Locate the cell with the specified text and output its [X, Y] center coordinate. 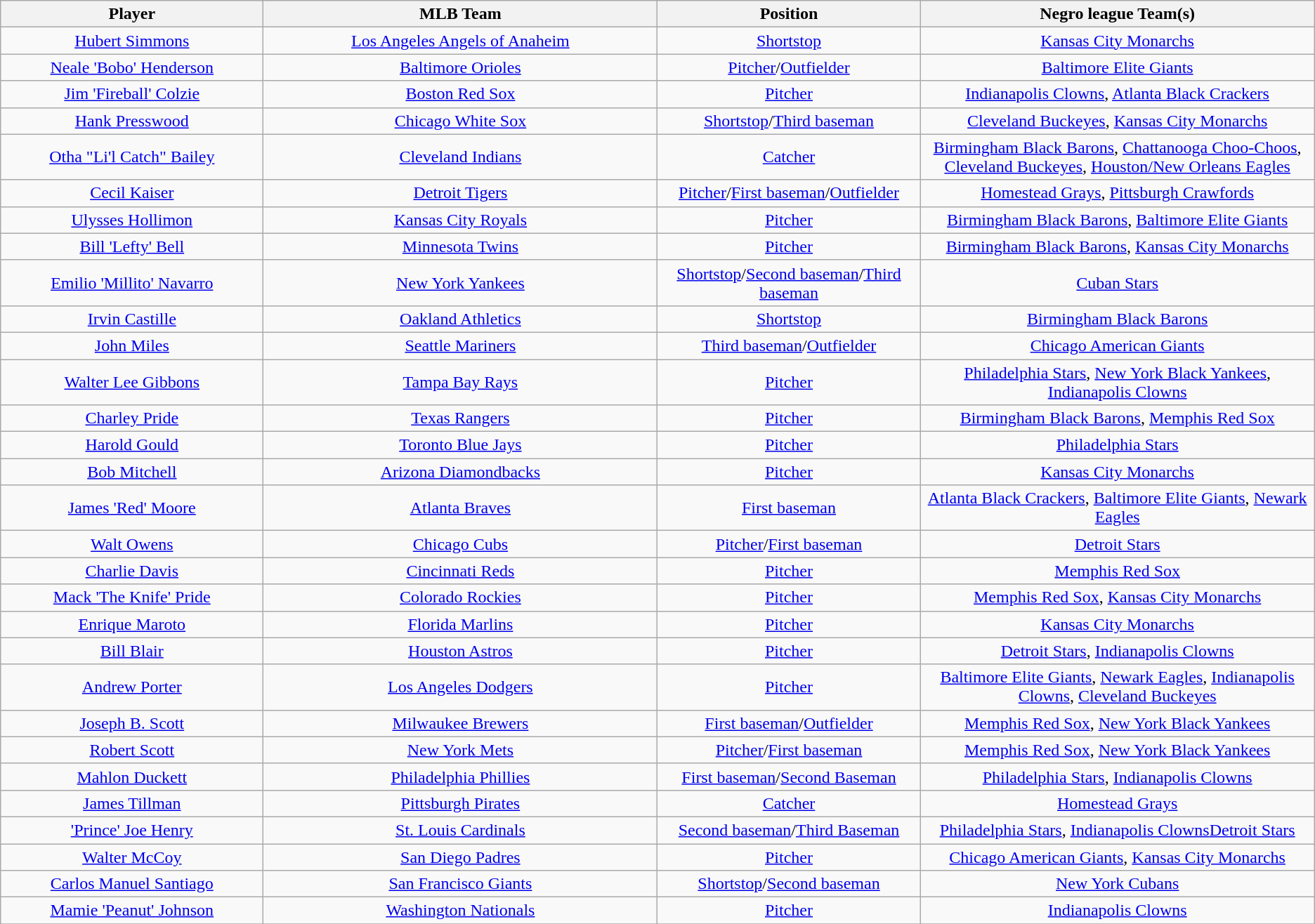
Cuban Stars [1117, 282]
Memphis Red Sox [1117, 571]
Detroit Stars, Indianapolis Clowns [1117, 651]
Shortstop/Third baseman [789, 121]
San Diego Padres [461, 857]
Indianapolis Clowns [1117, 911]
New York Cubans [1117, 884]
Philadelphia Phillies [461, 777]
Birmingham Black Barons, Memphis Red Sox [1117, 418]
Walter Lee Gibbons [132, 382]
Bill Blair [132, 651]
Robert Scott [132, 750]
Pitcher/Outfielder [789, 67]
Indianapolis Clowns, Atlanta Black Crackers [1117, 94]
Shortstop/Second baseman/Third baseman [789, 282]
Irvin Castille [132, 319]
Philadelphia Stars, Indianapolis Clowns [1117, 777]
Seattle Mariners [461, 345]
Texas Rangers [461, 418]
Enrique Maroto [132, 624]
Harold Gould [132, 445]
Pittsburgh Pirates [461, 803]
Minnesota Twins [461, 246]
Position [789, 14]
Memphis Red Sox, Kansas City Monarchs [1117, 598]
Colorado Rockies [461, 598]
Mack 'The Knife' Pride [132, 598]
First baseman/Second Baseman [789, 777]
Los Angeles Dodgers [461, 687]
Philadelphia Stars, New York Black Yankees, Indianapolis Clowns [1117, 382]
Toronto Blue Jays [461, 445]
Walter McCoy [132, 857]
Kansas City Royals [461, 220]
Atlanta Black Crackers, Baltimore Elite Giants, Newark Eagles [1117, 508]
Jim 'Fireball' Colzie [132, 94]
MLB Team [461, 14]
Detroit Tigers [461, 193]
Philadelphia Stars, Indianapolis ClownsDetroit Stars [1117, 830]
Mahlon Duckett [132, 777]
Washington Nationals [461, 911]
Chicago American Giants, Kansas City Monarchs [1117, 857]
Emilio 'Millito' Navarro [132, 282]
First baseman/Outfielder [789, 723]
Florida Marlins [461, 624]
Los Angeles Angels of Anaheim [461, 41]
New York Mets [461, 750]
Player [132, 14]
James 'Red' Moore [132, 508]
Birmingham Black Barons, Kansas City Monarchs [1117, 246]
Cecil Kaiser [132, 193]
St. Louis Cardinals [461, 830]
Chicago Cubs [461, 544]
Mamie 'Peanut' Johnson [132, 911]
Atlanta Braves [461, 508]
Arizona Diamondbacks [461, 472]
First baseman [789, 508]
Charlie Davis [132, 571]
Birmingham Black Barons [1117, 319]
Birmingham Black Barons, Chattanooga Choo-Choos, Cleveland Buckeyes, Houston/New Orleans Eagles [1117, 157]
'Prince' Joe Henry [132, 830]
Homestead Grays, Pittsburgh Crawfords [1117, 193]
Cincinnati Reds [461, 571]
San Francisco Giants [461, 884]
Hubert Simmons [132, 41]
Bill 'Lefty' Bell [132, 246]
Tampa Bay Rays [461, 382]
Baltimore Orioles [461, 67]
Baltimore Elite Giants [1117, 67]
Philadelphia Stars [1117, 445]
Charley Pride [132, 418]
Hank Presswood [132, 121]
Detroit Stars [1117, 544]
Second baseman/Third Baseman [789, 830]
Chicago White Sox [461, 121]
Milwaukee Brewers [461, 723]
Chicago American Giants [1117, 345]
Birmingham Black Barons, Baltimore Elite Giants [1117, 220]
Neale 'Bobo' Henderson [132, 67]
Shortstop/Second baseman [789, 884]
Andrew Porter [132, 687]
Otha "Li'l Catch" Bailey [132, 157]
Pitcher/First baseman/Outfielder [789, 193]
Joseph B. Scott [132, 723]
Walt Owens [132, 544]
Baltimore Elite Giants, Newark Eagles, Indianapolis Clowns, Cleveland Buckeyes [1117, 687]
Homestead Grays [1117, 803]
Boston Red Sox [461, 94]
John Miles [132, 345]
Houston Astros [461, 651]
Cleveland Indians [461, 157]
James Tillman [132, 803]
Carlos Manuel Santiago [132, 884]
Negro league Team(s) [1117, 14]
Cleveland Buckeyes, Kansas City Monarchs [1117, 121]
Bob Mitchell [132, 472]
Third baseman/Outfielder [789, 345]
Oakland Athletics [461, 319]
New York Yankees [461, 282]
Ulysses Hollimon [132, 220]
